For the text-containing cell, return its midpoint in (X, Y) coordinate format. 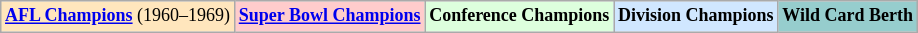
Conference Champions (520, 16)
Wild Card Berth (848, 16)
AFL Champions (1960–1969) (118, 16)
Super Bowl Champions (329, 16)
Division Champions (696, 16)
